Extract the (X, Y) coordinate from the center of the cell holding the provided text.  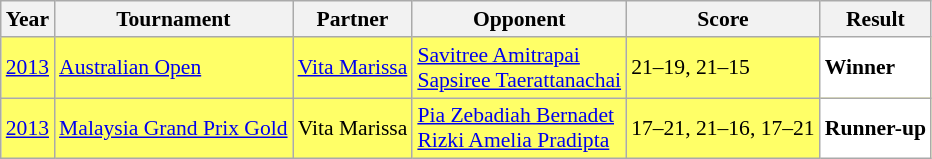
Opponent (519, 19)
Runner-up (876, 128)
Savitree Amitrapai Sapsiree Taerattanachai (519, 68)
Score (723, 19)
Malaysia Grand Prix Gold (174, 128)
Partner (353, 19)
Winner (876, 68)
Australian Open (174, 68)
Pia Zebadiah Bernadet Rizki Amelia Pradipta (519, 128)
Tournament (174, 19)
Year (28, 19)
Result (876, 19)
21–19, 21–15 (723, 68)
17–21, 21–16, 17–21 (723, 128)
